Locate the cell with the specified text and output its [x, y] center coordinate. 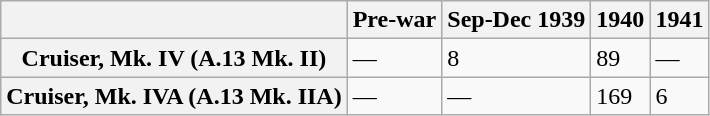
89 [620, 58]
1941 [680, 20]
169 [620, 96]
Cruiser, Mk. IVA (A.13 Mk. IIA) [174, 96]
Pre-war [394, 20]
8 [516, 58]
6 [680, 96]
Sep-Dec 1939 [516, 20]
1940 [620, 20]
Cruiser, Mk. IV (A.13 Mk. II) [174, 58]
